Scan for the cell matching the given text and deliver its (X, Y) coordinate at center. 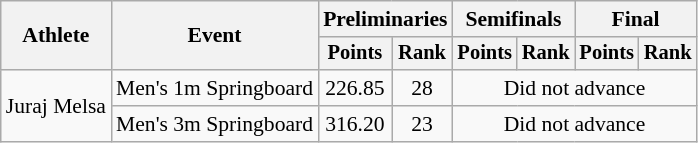
Final (635, 19)
28 (422, 88)
226.85 (355, 88)
Semifinals (514, 19)
Athlete (56, 36)
Men's 1m Springboard (214, 88)
Event (214, 36)
Preliminaries (385, 19)
316.20 (355, 124)
23 (422, 124)
Men's 3m Springboard (214, 124)
Juraj Melsa (56, 106)
